For the text-containing cell, return its midpoint in [X, Y] coordinate format. 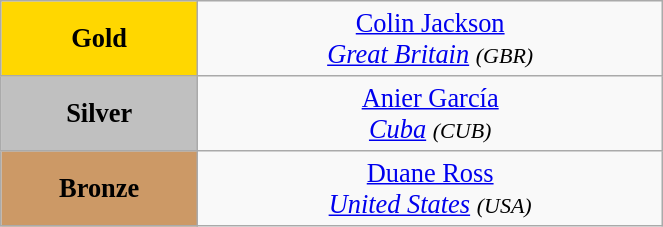
Colin JacksonGreat Britain (GBR) [430, 38]
Bronze [100, 188]
Gold [100, 38]
Silver [100, 112]
Anier GarcíaCuba (CUB) [430, 112]
Duane RossUnited States (USA) [430, 188]
